From the cell containing the given text, extract its center point as [X, Y] coordinate. 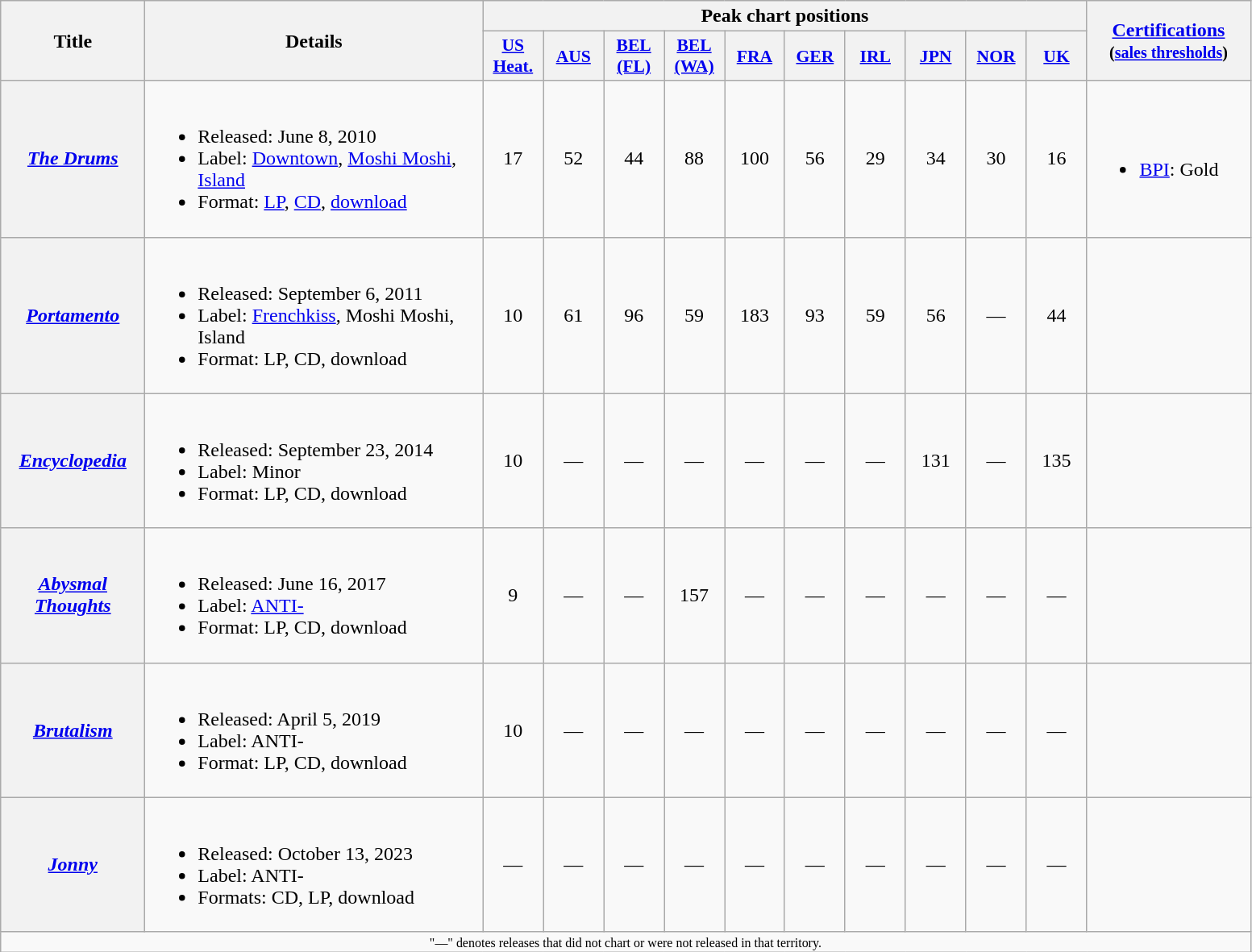
The Drums [73, 159]
Peak chart positions [785, 16]
Brutalism [73, 730]
Released: September 23, 2014Label: MinorFormat: LP, CD, download [314, 461]
JPN [935, 56]
100 [755, 159]
GER [814, 56]
Released: June 8, 2010Label: Downtown, Moshi Moshi, IslandFormat: LP, CD, download [314, 159]
17 [513, 159]
AUS [574, 56]
BEL (FL) [634, 56]
Certifications(sales thresholds) [1169, 40]
30 [996, 159]
Jonny [73, 864]
96 [634, 315]
Released: June 16, 2017Label: ANTI-Format: LP, CD, download [314, 595]
157 [695, 595]
29 [876, 159]
16 [1056, 159]
88 [695, 159]
9 [513, 595]
135 [1056, 461]
Released: September 6, 2011Label: Frenchkiss, Moshi Moshi, IslandFormat: LP, CD, download [314, 315]
Title [73, 40]
USHeat. [513, 56]
BPI: Gold [1169, 159]
Details [314, 40]
183 [755, 315]
61 [574, 315]
BEL (WA) [695, 56]
52 [574, 159]
Released: April 5, 2019Label: ANTI-Format: LP, CD, download [314, 730]
Encyclopedia [73, 461]
NOR [996, 56]
"—" denotes releases that did not chart or were not released in that territory. [626, 942]
UK [1056, 56]
FRA [755, 56]
Abysmal Thoughts [73, 595]
Released: October 13, 2023Label: ANTI-Formats: CD, LP, download [314, 864]
Portamento [73, 315]
IRL [876, 56]
34 [935, 159]
93 [814, 315]
131 [935, 461]
